Locate the cell with the specified text and output its (X, Y) center coordinate. 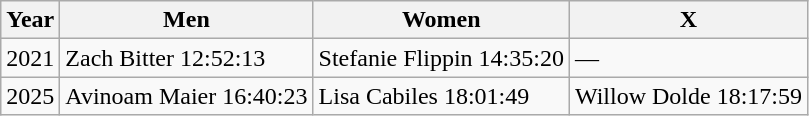
Avinoam Maier 16:40:23 (186, 96)
Men (186, 20)
X (688, 20)
Lisa Cabiles 18:01:49 (441, 96)
Women (441, 20)
Stefanie Flippin 14:35:20 (441, 58)
Year (30, 20)
— (688, 58)
2021 (30, 58)
Willow Dolde 18:17:59 (688, 96)
2025 (30, 96)
Zach Bitter 12:52:13 (186, 58)
